Locate the cell with the specified text and output its (x, y) center coordinate. 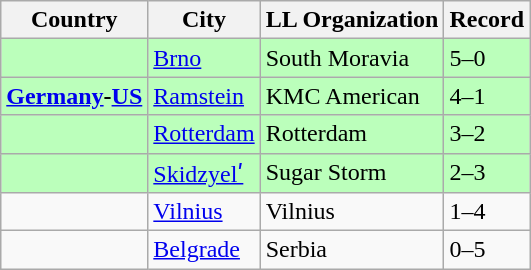
City (204, 20)
1–4 (487, 212)
2–3 (487, 173)
4–1 (487, 96)
Sugar Storm (352, 173)
KMC American (352, 96)
Skidzyelʹ (204, 173)
Germany-US (74, 96)
Serbia (352, 250)
3–2 (487, 134)
LL Organization (352, 20)
Brno (204, 58)
Ramstein (204, 96)
Belgrade (204, 250)
0–5 (487, 250)
Country (74, 20)
South Moravia (352, 58)
5–0 (487, 58)
Record (487, 20)
